Capture the cell that displays the provided text and extract its (x, y) central coordinate. 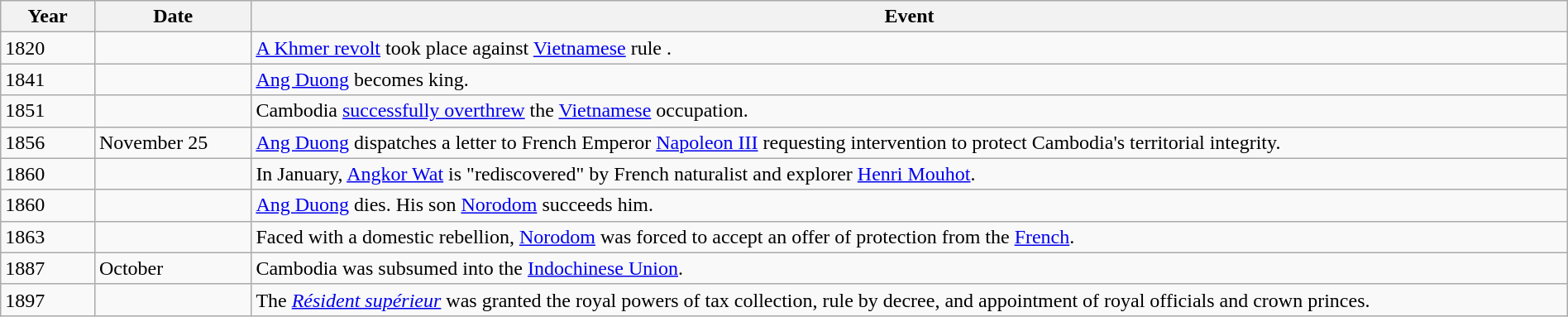
1841 (48, 79)
1856 (48, 142)
Cambodia successfully overthrew the Vietnamese occupation. (910, 111)
A Khmer revolt took place against Vietnamese rule . (910, 48)
1887 (48, 268)
Faced with a domestic rebellion, Norodom was forced to accept an offer of protection from the French. (910, 237)
1897 (48, 300)
October (172, 268)
In January, Angkor Wat is "rediscovered" by French naturalist and explorer Henri Mouhot. (910, 174)
The Résident supérieur was granted the royal powers of tax collection, rule by decree, and appointment of royal officials and crown princes. (910, 300)
1851 (48, 111)
November 25 (172, 142)
Ang Duong dies. His son Norodom succeeds him. (910, 205)
Ang Duong becomes king. (910, 79)
1820 (48, 48)
Cambodia was subsumed into the Indochinese Union. (910, 268)
Ang Duong dispatches a letter to French Emperor Napoleon III requesting intervention to protect Cambodia's territorial integrity. (910, 142)
Date (172, 17)
Event (910, 17)
Year (48, 17)
1863 (48, 237)
